For the text-containing cell, return its midpoint in [x, y] coordinate format. 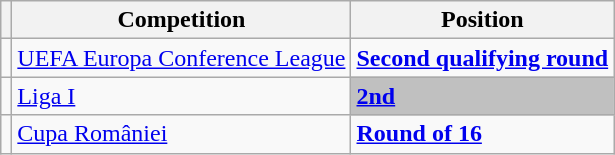
Position [482, 20]
Competition [182, 20]
UEFA Europa Conference League [182, 58]
Liga I [182, 96]
2nd [482, 96]
Round of 16 [482, 134]
Second qualifying round [482, 58]
Cupa României [182, 134]
